Identify which cell holds the provided text, then report its [X, Y] central coordinate. 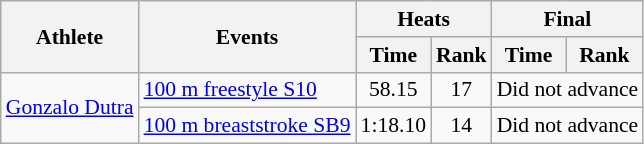
58.15 [394, 90]
Events [248, 36]
14 [462, 126]
Gonzalo Dutra [70, 108]
Final [568, 19]
100 m freestyle S10 [248, 90]
Heats [424, 19]
100 m breaststroke SB9 [248, 126]
1:18.10 [394, 126]
Athlete [70, 36]
17 [462, 90]
